Locate the cell with the specified text and output its (x, y) center coordinate. 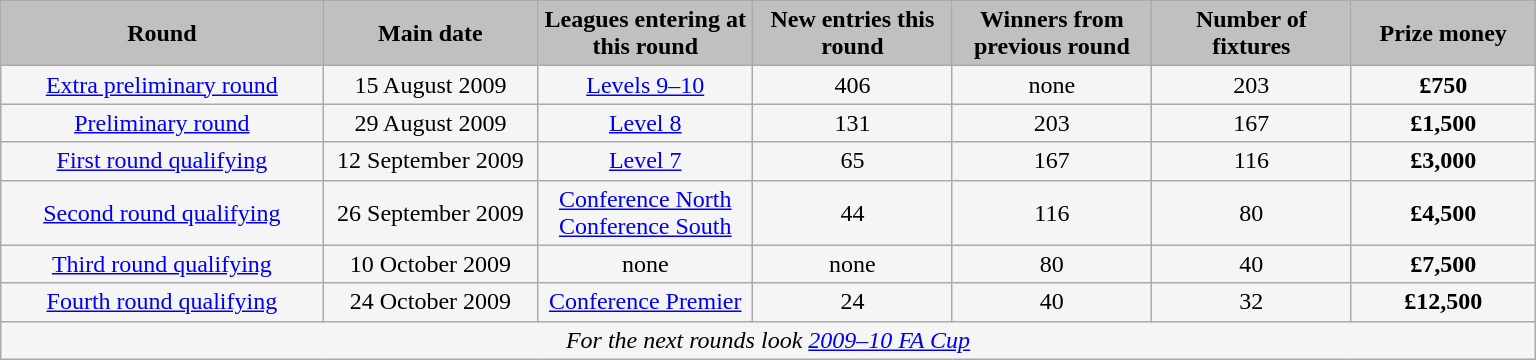
15 August 2009 (430, 85)
Main date (430, 34)
131 (852, 123)
Conference NorthConference South (646, 212)
First round qualifying (162, 161)
Conference Premier (646, 302)
44 (852, 212)
12 September 2009 (430, 161)
10 October 2009 (430, 264)
Third round qualifying (162, 264)
29 August 2009 (430, 123)
Winners from previous round (1052, 34)
£3,000 (1443, 161)
26 September 2009 (430, 212)
Fourth round qualifying (162, 302)
Level 8 (646, 123)
£4,500 (1443, 212)
Levels 9–10 (646, 85)
For the next rounds look 2009–10 FA Cup (768, 340)
£750 (1443, 85)
£1,500 (1443, 123)
Preliminary round (162, 123)
Leagues entering at this round (646, 34)
Prize money (1443, 34)
24 (852, 302)
New entries this round (852, 34)
65 (852, 161)
Second round qualifying (162, 212)
£12,500 (1443, 302)
Extra preliminary round (162, 85)
£7,500 (1443, 264)
32 (1252, 302)
406 (852, 85)
Round (162, 34)
24 October 2009 (430, 302)
Number of fixtures (1252, 34)
Level 7 (646, 161)
